Return (x, y) of the center of cell containing provided text 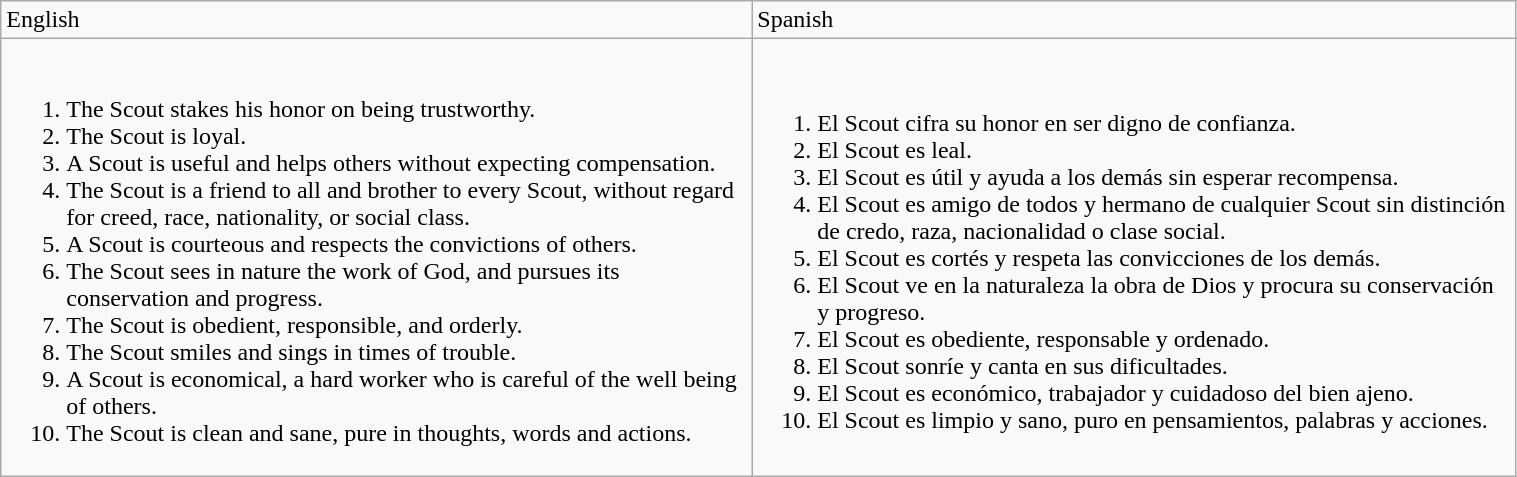
English (376, 20)
Spanish (1134, 20)
